Locate the cell with the specified text and output its [X, Y] center coordinate. 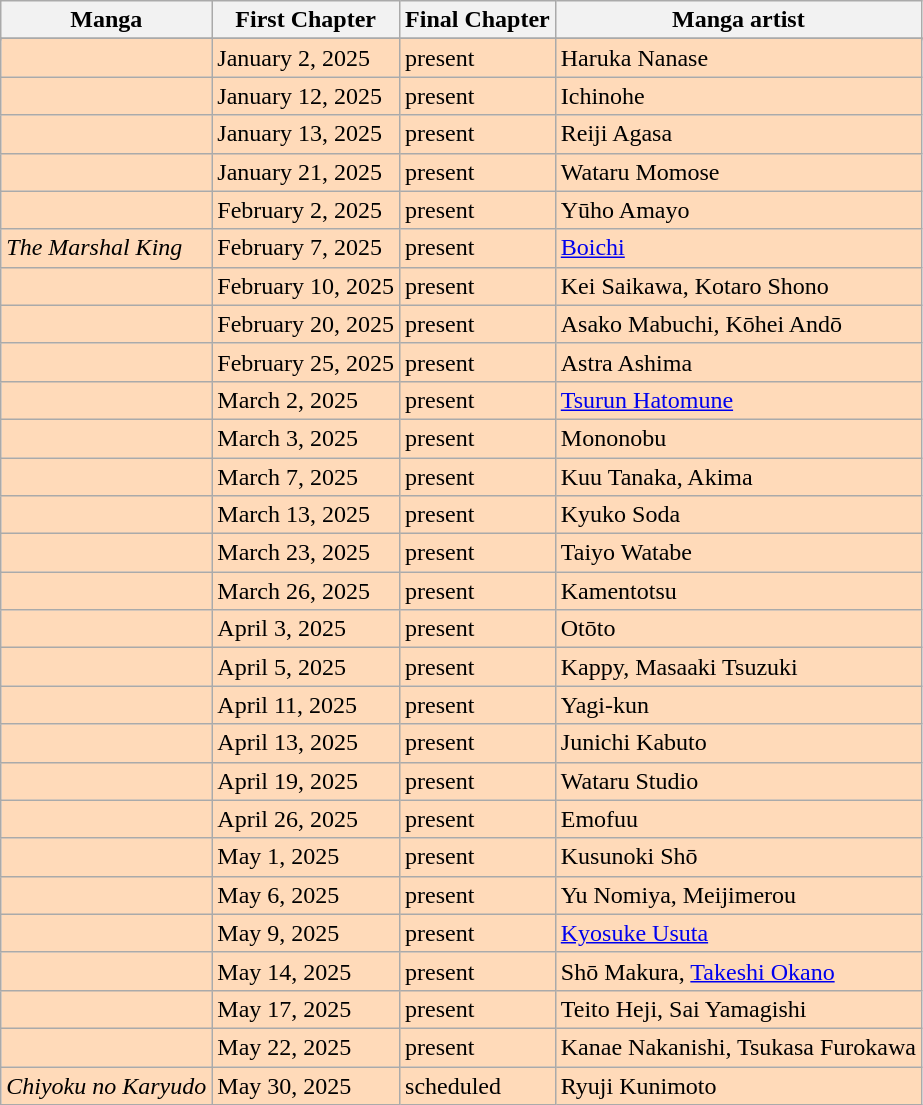
Asako Mabuchi, Kōhei Andō [738, 324]
Reiji Agasa [738, 134]
First Chapter [306, 20]
March 13, 2025 [306, 515]
Junichi Kabuto [738, 743]
scheduled [478, 1085]
Taiyo Watabe [738, 553]
Kusunoki Shō [738, 857]
The Marshal King [106, 248]
May 30, 2025 [306, 1085]
February 7, 2025 [306, 248]
Kuu Tanaka, Akima [738, 477]
Manga artist [738, 20]
April 26, 2025 [306, 819]
Shō Makura, Takeshi Okano [738, 971]
April 3, 2025 [306, 629]
Final Chapter [478, 20]
February 25, 2025 [306, 362]
May 6, 2025 [306, 895]
February 20, 2025 [306, 324]
Kyosuke Usuta [738, 933]
January 2, 2025 [306, 58]
Kyuko Soda [738, 515]
May 22, 2025 [306, 1047]
Astra Ashima [738, 362]
April 13, 2025 [306, 743]
Emofuu [738, 819]
May 9, 2025 [306, 933]
Boichi [738, 248]
March 3, 2025 [306, 438]
April 19, 2025 [306, 781]
Manga [106, 20]
Kei Saikawa, Kotaro Shono [738, 286]
Wataru Studio [738, 781]
March 2, 2025 [306, 400]
Otōto [738, 629]
Mononobu [738, 438]
Yagi-kun [738, 705]
April 5, 2025 [306, 667]
March 26, 2025 [306, 591]
February 10, 2025 [306, 286]
January 21, 2025 [306, 172]
Ichinohe [738, 96]
Tsurun Hatomune [738, 400]
March 23, 2025 [306, 553]
Wataru Momose [738, 172]
Kanae Nakanishi, Tsukasa Furokawa [738, 1047]
Yu Nomiya, Meijimerou [738, 895]
January 12, 2025 [306, 96]
May 1, 2025 [306, 857]
May 17, 2025 [306, 1009]
Chiyoku no Karyudo [106, 1085]
Kappy, Masaaki Tsuzuki [738, 667]
Yūho Amayo [738, 210]
April 11, 2025 [306, 705]
May 14, 2025 [306, 971]
Haruka Nanase [738, 58]
Kamentotsu [738, 591]
Teito Heji, Sai Yamagishi [738, 1009]
March 7, 2025 [306, 477]
February 2, 2025 [306, 210]
Ryuji Kunimoto [738, 1085]
January 13, 2025 [306, 134]
